Capture the cell that displays the provided text and extract its (X, Y) central coordinate. 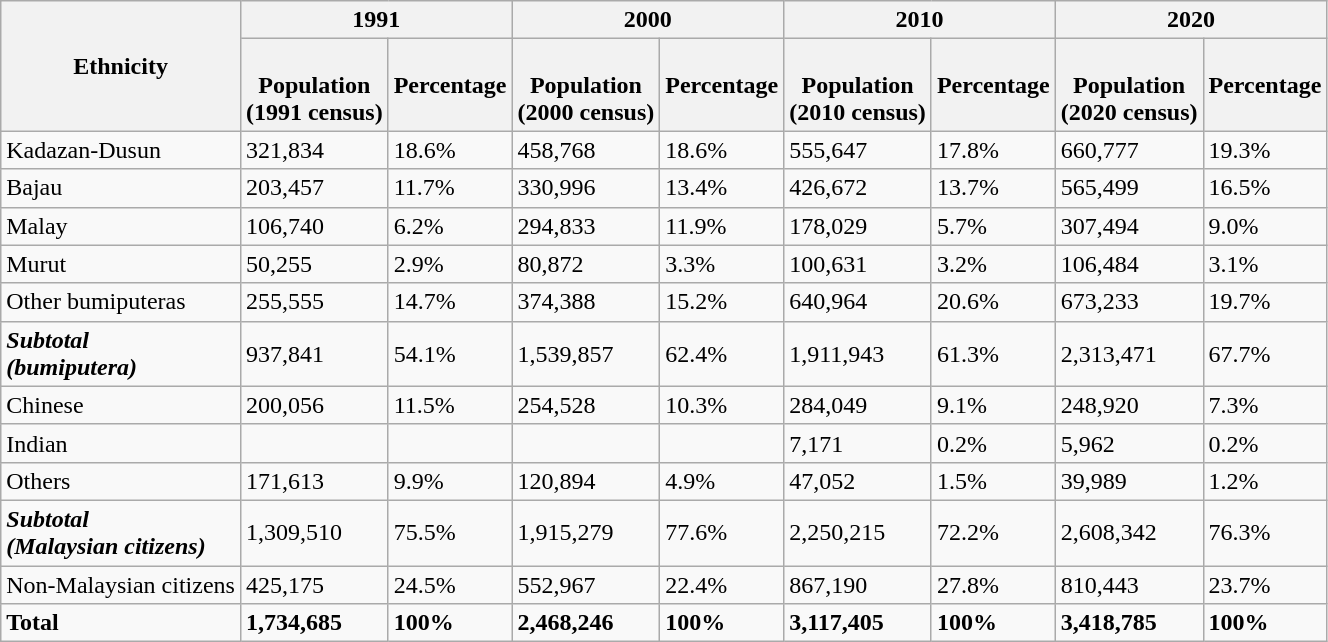
17.8% (993, 150)
100,631 (858, 264)
660,777 (1129, 150)
9.0% (1265, 226)
3.1% (1265, 264)
76.3% (1265, 532)
120,894 (586, 481)
Total (121, 623)
3,418,785 (1129, 623)
6.2% (450, 226)
106,740 (314, 226)
47,052 (858, 481)
1,309,510 (314, 532)
14.7% (450, 302)
Murut (121, 264)
2.9% (450, 264)
1.2% (1265, 481)
13.4% (722, 188)
11.9% (722, 226)
426,672 (858, 188)
7.3% (1265, 405)
Population(2010 census) (858, 85)
1,734,685 (314, 623)
458,768 (586, 150)
39,989 (1129, 481)
Population(2020 census) (1129, 85)
19.3% (1265, 150)
374,388 (586, 302)
19.7% (1265, 302)
Subtotal(bumiputera) (121, 354)
Malay (121, 226)
254,528 (586, 405)
11.5% (450, 405)
248,920 (1129, 405)
80,872 (586, 264)
810,443 (1129, 585)
Subtotal(Malaysian citizens) (121, 532)
27.8% (993, 585)
284,049 (858, 405)
72.2% (993, 532)
673,233 (1129, 302)
Kadazan-Dusun (121, 150)
1991 (376, 20)
11.7% (450, 188)
4.9% (722, 481)
321,834 (314, 150)
5,962 (1129, 443)
22.4% (722, 585)
2010 (920, 20)
330,996 (586, 188)
200,056 (314, 405)
Chinese (121, 405)
425,175 (314, 585)
3.2% (993, 264)
2,468,246 (586, 623)
24.5% (450, 585)
2,250,215 (858, 532)
Ethnicity (121, 66)
9.1% (993, 405)
178,029 (858, 226)
640,964 (858, 302)
1,915,279 (586, 532)
75.5% (450, 532)
15.2% (722, 302)
867,190 (858, 585)
1.5% (993, 481)
565,499 (1129, 188)
Population(1991 census) (314, 85)
307,494 (1129, 226)
Others (121, 481)
54.1% (450, 354)
9.9% (450, 481)
Non-Malaysian citizens (121, 585)
171,613 (314, 481)
937,841 (314, 354)
5.7% (993, 226)
2000 (648, 20)
2,313,471 (1129, 354)
Bajau (121, 188)
16.5% (1265, 188)
10.3% (722, 405)
62.4% (722, 354)
Population(2000 census) (586, 85)
294,833 (586, 226)
555,647 (858, 150)
552,967 (586, 585)
3,117,405 (858, 623)
77.6% (722, 532)
23.7% (1265, 585)
1,911,943 (858, 354)
61.3% (993, 354)
Indian (121, 443)
20.6% (993, 302)
2,608,342 (1129, 532)
106,484 (1129, 264)
7,171 (858, 443)
13.7% (993, 188)
2020 (1191, 20)
3.3% (722, 264)
Other bumiputeras (121, 302)
255,555 (314, 302)
203,457 (314, 188)
50,255 (314, 264)
67.7% (1265, 354)
1,539,857 (586, 354)
